Pinpoint the cell where the given text exists, returning its (x, y) midpoint coordinate. 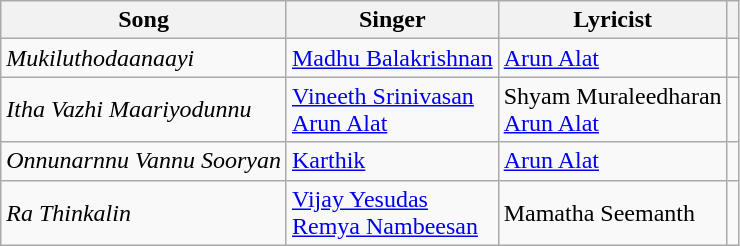
Vineeth Srinivasan Arun Alat (392, 110)
Karthik (392, 161)
Mukiluthodaanaayi (144, 58)
Vijay Yesudas Remya Nambeesan (392, 212)
Itha Vazhi Maariyodunnu (144, 110)
Singer (392, 20)
Ra Thinkalin (144, 212)
Onnunarnnu Vannu Sooryan (144, 161)
Lyricist (612, 20)
Mamatha Seemanth (612, 212)
Shyam Muraleedharan Arun Alat (612, 110)
Madhu Balakrishnan (392, 58)
Song (144, 20)
